Capture the cell that displays the provided text and extract its (x, y) central coordinate. 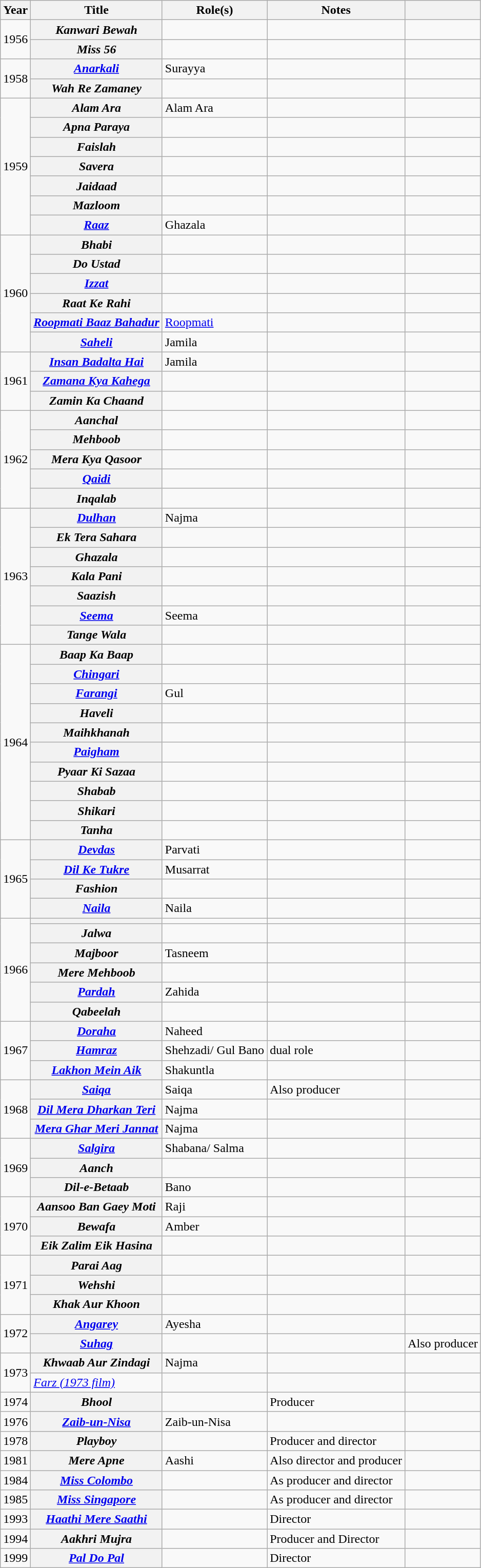
Mehboob (96, 440)
Lakhon Mein Aik (96, 1070)
Miss 56 (96, 49)
Mere Apne (96, 1460)
Do Ustad (96, 264)
Saheli (96, 342)
Producer and Director (336, 1539)
Shabab (96, 791)
Ek Tera Sahara (96, 537)
Dil-e-Betaab (96, 1187)
Raji (214, 1207)
Parai Aag (96, 1265)
Kala Pani (96, 577)
Farz (1973 film) (96, 1382)
Bhool (96, 1402)
1965 (15, 879)
1994 (15, 1539)
Role(s) (214, 10)
1967 (15, 1050)
Wehshi (96, 1285)
Fashion (96, 889)
Mera Kya Qasoor (96, 459)
Pardah (96, 992)
Maihkhanah (96, 732)
Paigham (96, 752)
Tanha (96, 830)
Hamraz (96, 1050)
Devdas (96, 849)
Majboor (96, 953)
Aansoo Ban Gaey Moti (96, 1207)
1978 (15, 1441)
Jalwa (96, 934)
Inqalab (96, 498)
1970 (15, 1226)
Saazish (96, 596)
Angarey (96, 1324)
Aashi (214, 1460)
Chingari (96, 674)
Roopmati (214, 323)
Shabana/ Salma (214, 1148)
Insan Badalta Hai (96, 362)
Musarrat (214, 869)
Savera (96, 166)
Mazloom (96, 205)
Producer (336, 1402)
dual role (336, 1050)
1964 (15, 743)
Shakuntla (214, 1070)
Pal Do Pal (96, 1558)
Qaidi (96, 479)
Tange Wala (96, 635)
Zamin Ka Chaand (96, 401)
Dulhan (96, 518)
Eik Zalim Eik Hasina (96, 1246)
Zamana Kya Kahega (96, 381)
Notes (336, 10)
1961 (15, 381)
Zahida (214, 992)
Raaz (96, 225)
1985 (15, 1500)
Tasneem (214, 953)
1956 (15, 39)
Mera Ghar Meri Jannat (96, 1128)
Salgira (96, 1148)
1976 (15, 1421)
Year (15, 10)
Aanchal (96, 420)
1963 (15, 576)
Amber (214, 1226)
Apna Paraya (96, 127)
Aanch (96, 1168)
Anarkali (96, 69)
1960 (15, 293)
Baap Ka Baap (96, 654)
Surayya (214, 69)
Haveli (96, 713)
Wah Re Zamaney (96, 88)
Gul (214, 693)
Qabeelah (96, 1011)
Dil Mera Dharkan Teri (96, 1109)
Farangi (96, 693)
Aakhri Mujra (96, 1539)
1981 (15, 1460)
1999 (15, 1558)
Jaidaad (96, 186)
1984 (15, 1480)
Playboy (96, 1441)
Kanwari Bewah (96, 30)
Khwaab Aur Zindagi (96, 1363)
Ayesha (214, 1324)
Dil Ke Tukre (96, 869)
Shikari (96, 810)
Doraha (96, 1031)
Miss Singapore (96, 1500)
1972 (15, 1334)
Izzat (96, 284)
Faislah (96, 147)
1974 (15, 1402)
Title (96, 10)
1993 (15, 1519)
Bano (214, 1187)
Miss Colombo (96, 1480)
Bhabi (96, 245)
Parvati (214, 849)
Haathi Mere Saathi (96, 1519)
Producer and director (336, 1441)
Roopmati Baaz Bahadur (96, 323)
Mere Mehboob (96, 972)
1958 (15, 78)
1962 (15, 459)
1968 (15, 1109)
Also director and producer (336, 1460)
1973 (15, 1373)
1966 (15, 969)
Naheed (214, 1031)
Raat Ke Rahi (96, 303)
1971 (15, 1285)
Khak Aur Khoon (96, 1304)
Suhag (96, 1343)
Pyaar Ki Sazaa (96, 771)
1969 (15, 1167)
Bewafa (96, 1226)
1959 (15, 166)
Shehzadi/ Gul Bano (214, 1050)
